Determine the (X, Y) coordinate at the center of the cell enclosing the given text.  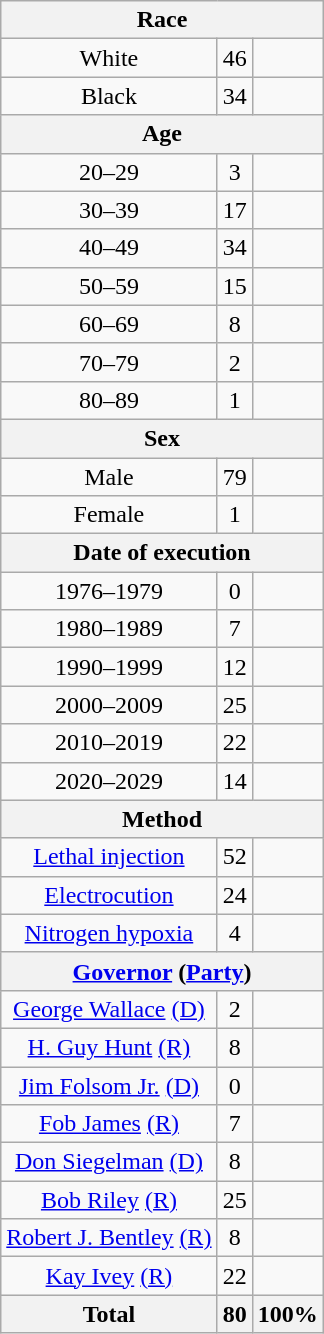
Bob Riley (R) (109, 1200)
2000–2009 (109, 705)
52 (234, 857)
Male (109, 477)
Age (162, 134)
Sex (162, 438)
Nitrogen hypoxia (109, 933)
50–59 (109, 286)
24 (234, 895)
60–69 (109, 324)
White (109, 58)
Jim Folsom Jr. (D) (109, 1085)
100% (288, 1314)
H. Guy Hunt (R) (109, 1047)
Date of execution (162, 553)
Electrocution (109, 895)
Governor (Party) (162, 971)
Female (109, 515)
15 (234, 286)
17 (234, 210)
Robert J. Bentley (R) (109, 1238)
2010–2019 (109, 743)
1980–1989 (109, 629)
79 (234, 477)
4 (234, 933)
2020–2029 (109, 781)
80–89 (109, 400)
Don Siegelman (D) (109, 1162)
1976–1979 (109, 591)
Lethal injection (109, 857)
12 (234, 667)
46 (234, 58)
80 (234, 1314)
Total (109, 1314)
70–79 (109, 362)
Race (162, 20)
40–49 (109, 248)
George Wallace (D) (109, 1009)
3 (234, 172)
30–39 (109, 210)
14 (234, 781)
Kay Ivey (R) (109, 1276)
1990–1999 (109, 667)
Fob James (R) (109, 1124)
Black (109, 96)
20–29 (109, 172)
Method (162, 819)
